Determine the [x, y] coordinate at the center of the cell enclosing the given text.  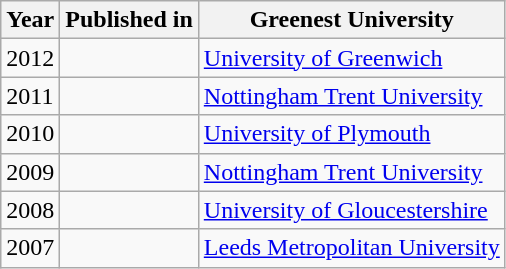
2012 [30, 58]
2010 [30, 134]
Leeds Metropolitan University [352, 248]
2009 [30, 172]
2011 [30, 96]
Published in [129, 20]
Year [30, 20]
Greenest University [352, 20]
University of Greenwich [352, 58]
2008 [30, 210]
University of Gloucestershire [352, 210]
2007 [30, 248]
University of Plymouth [352, 134]
